Return the (x, y) coordinate for the center point of the cell that contains the specified text.  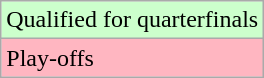
Play-offs (132, 58)
Qualified for quarterfinals (132, 20)
